For the text-containing cell, return its midpoint in [x, y] coordinate format. 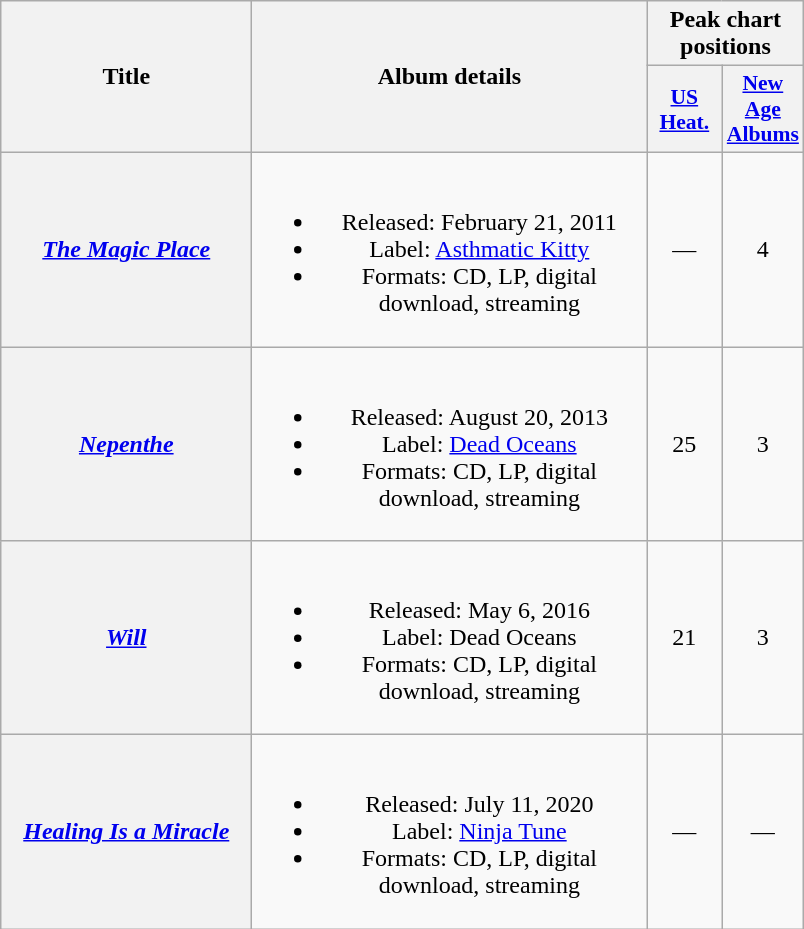
Released: May 6, 2016Label: Dead OceansFormats: CD, LP, digital download, streaming [450, 638]
Peak chart positions [726, 34]
4 [763, 249]
Title [126, 77]
Nepenthe [126, 443]
Album details [450, 77]
The Magic Place [126, 249]
Healing Is a Miracle [126, 832]
New Age Albums [763, 110]
Released: August 20, 2013Label: Dead OceansFormats: CD, LP, digital download, streaming [450, 443]
US Heat. [684, 110]
Released: February 21, 2011Label: Asthmatic KittyFormats: CD, LP, digital download, streaming [450, 249]
21 [684, 638]
Will [126, 638]
Released: July 11, 2020Label: Ninja TuneFormats: CD, LP, digital download, streaming [450, 832]
25 [684, 443]
